Determine the (x, y) coordinate at the center of the cell enclosing the given text.  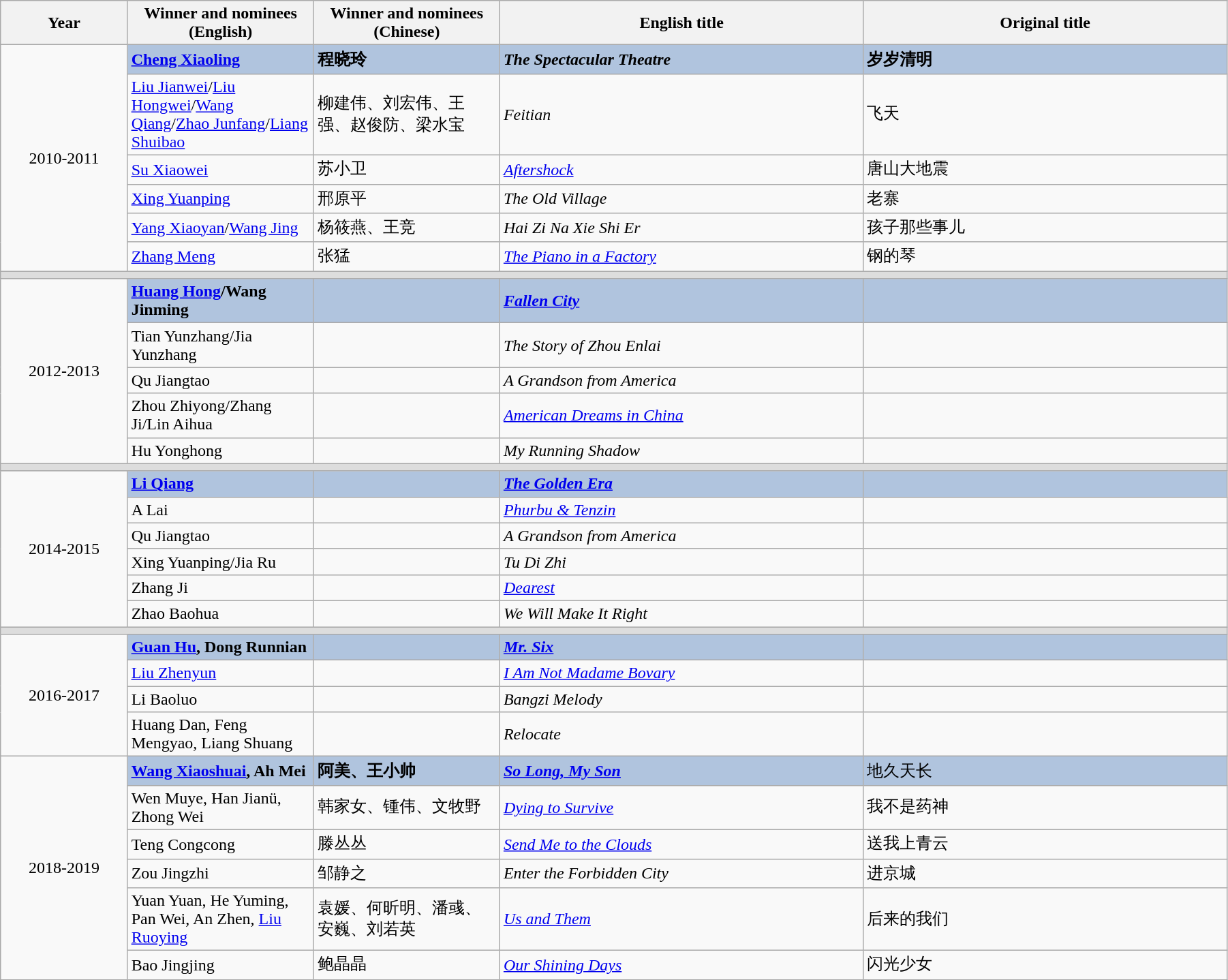
Zhang Meng (221, 256)
Cheng Xiaoling (221, 60)
The Spectacular Theatre (681, 60)
Feitian (681, 114)
Li Qiang (221, 484)
English title (681, 23)
邹静之 (406, 874)
The Story of Zhou Enlai (681, 345)
Bao Jingjing (221, 965)
2018-2019 (64, 868)
Year (64, 23)
地久天长 (1045, 771)
Us and Them (681, 919)
我不是药神 (1045, 807)
Tu Di Zhi (681, 562)
2012-2013 (64, 371)
Phurbu & Tenzin (681, 510)
Guan Hu, Dong Runnian (221, 647)
飞天 (1045, 114)
Zhang Ji (221, 587)
Send Me to the Clouds (681, 844)
Su Xiaowei (221, 169)
Wang Xiaoshuai, Ah Mei (221, 771)
2016-2017 (64, 695)
送我上青云 (1045, 844)
杨筱燕、王竞 (406, 228)
阿美、王小帅 (406, 771)
The Piano in a Factory (681, 256)
Relocate (681, 735)
Xing Yuanping (221, 199)
邢原平 (406, 199)
Xing Yuanping/Jia Ru (221, 562)
Zhou Zhiyong/Zhang Ji/Lin Aihua (221, 416)
Wen Muye, Han Jianü, Zhong Wei (221, 807)
Huang Hong/Wang Jinming (221, 301)
Yang Xiaoyan/Wang Jing (221, 228)
Original title (1045, 23)
Li Baoluo (221, 699)
Fallen City (681, 301)
The Golden Era (681, 484)
滕丛丛 (406, 844)
程晓玲 (406, 60)
Winner and nominees(English) (221, 23)
Dearest (681, 587)
Huang Dan, Feng Mengyao, Liang Shuang (221, 735)
Hu Yonghong (221, 450)
张猛 (406, 256)
鲍晶晶 (406, 965)
American Dreams in China (681, 416)
进京城 (1045, 874)
So Long, My Son (681, 771)
Hai Zi Na Xie Shi Er (681, 228)
A Lai (221, 510)
孩子那些事儿 (1045, 228)
袁媛、何昕明、潘彧、安巍、刘若英 (406, 919)
柳建伟、刘宏伟、王强、赵俊防、梁水宝 (406, 114)
Winner and nominees(Chinese) (406, 23)
Yuan Yuan, He Yuming, Pan Wei, An Zhen, Liu Ruoying (221, 919)
Liu Jianwei/Liu Hongwei/Wang Qiang/Zhao Junfang/Liang Shuibao (221, 114)
韩家女、锺伟、文牧野 (406, 807)
闪光少女 (1045, 965)
I Am Not Madame Bovary (681, 673)
My Running Shadow (681, 450)
2010-2011 (64, 158)
Teng Congcong (221, 844)
Mr. Six (681, 647)
We Will Make It Right (681, 613)
唐山大地震 (1045, 169)
老寨 (1045, 199)
Liu Zhenyun (221, 673)
Enter the Forbidden City (681, 874)
钢的琴 (1045, 256)
Bangzi Melody (681, 699)
后来的我们 (1045, 919)
苏小卫 (406, 169)
Dying to Survive (681, 807)
Tian Yunzhang/Jia Yunzhang (221, 345)
Zou Jingzhi (221, 874)
The Old Village (681, 199)
Our Shining Days (681, 965)
2014-2015 (64, 549)
岁岁清明 (1045, 60)
Aftershock (681, 169)
Zhao Baohua (221, 613)
